Locate the cell with the specified text and output its [X, Y] center coordinate. 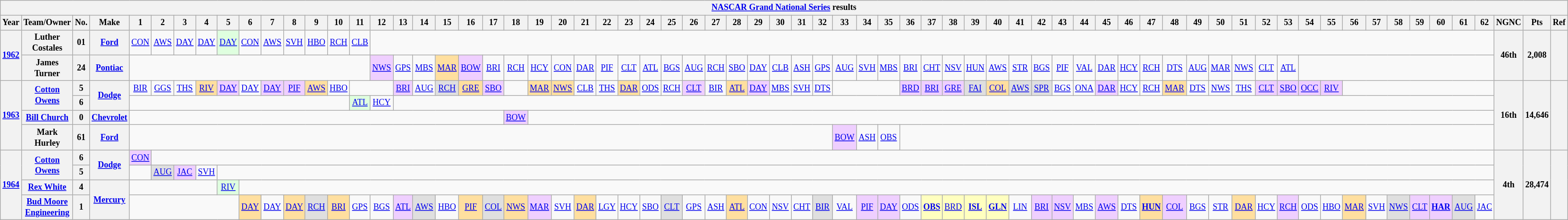
42 [1042, 23]
34 [867, 23]
33 [844, 23]
LGY [607, 207]
45 [1107, 23]
60 [1441, 23]
56 [1354, 23]
SPR [1042, 88]
28 [737, 23]
15 [447, 23]
01 [81, 43]
Year [11, 23]
11 [360, 23]
21 [585, 23]
14,646 [1537, 115]
10 [339, 23]
Pts [1537, 23]
52 [1266, 23]
62 [1484, 23]
1963 [11, 115]
19 [540, 23]
Mark Hurley [47, 138]
47 [1151, 23]
Chevrolet [110, 117]
49 [1198, 23]
46th [1509, 55]
8 [294, 23]
Make [110, 23]
16th [1509, 115]
29 [758, 23]
48 [1175, 23]
13 [403, 23]
Team/Owner [47, 23]
FAI [975, 88]
Bud Moore Engineering [47, 207]
14 [424, 23]
32 [822, 23]
Bill Church [47, 117]
44 [1085, 23]
1962 [11, 55]
28,474 [1537, 185]
46 [1128, 23]
38 [953, 23]
50 [1220, 23]
Rex White [47, 187]
30 [780, 23]
59 [1419, 23]
2 [163, 23]
GLN [998, 207]
40 [998, 23]
12 [381, 23]
16 [471, 23]
23 [629, 23]
Pontiac [110, 68]
NGNC [1509, 23]
Luther Costales [47, 43]
LIN [1020, 207]
Ref [1559, 23]
ONA [1085, 88]
0 [81, 117]
35 [889, 23]
58 [1398, 23]
4th [1509, 185]
No. [81, 23]
55 [1331, 23]
HAR [1441, 207]
7 [272, 23]
Mercury [110, 200]
9 [316, 23]
NASCAR Grand National Series results [784, 8]
18 [516, 23]
GGS [163, 88]
26 [694, 23]
2,008 [1537, 55]
51 [1244, 23]
22 [607, 23]
57 [1377, 23]
ISL [975, 207]
25 [672, 23]
27 [716, 23]
3 [185, 23]
OCC [1310, 88]
54 [1310, 23]
36 [910, 23]
43 [1062, 23]
53 [1288, 23]
17 [493, 23]
39 [975, 23]
20 [563, 23]
37 [932, 23]
31 [802, 23]
41 [1020, 23]
1964 [11, 185]
James Turner [47, 68]
